Detect which cell encompasses the target text, then output its (x, y) center coordinate. 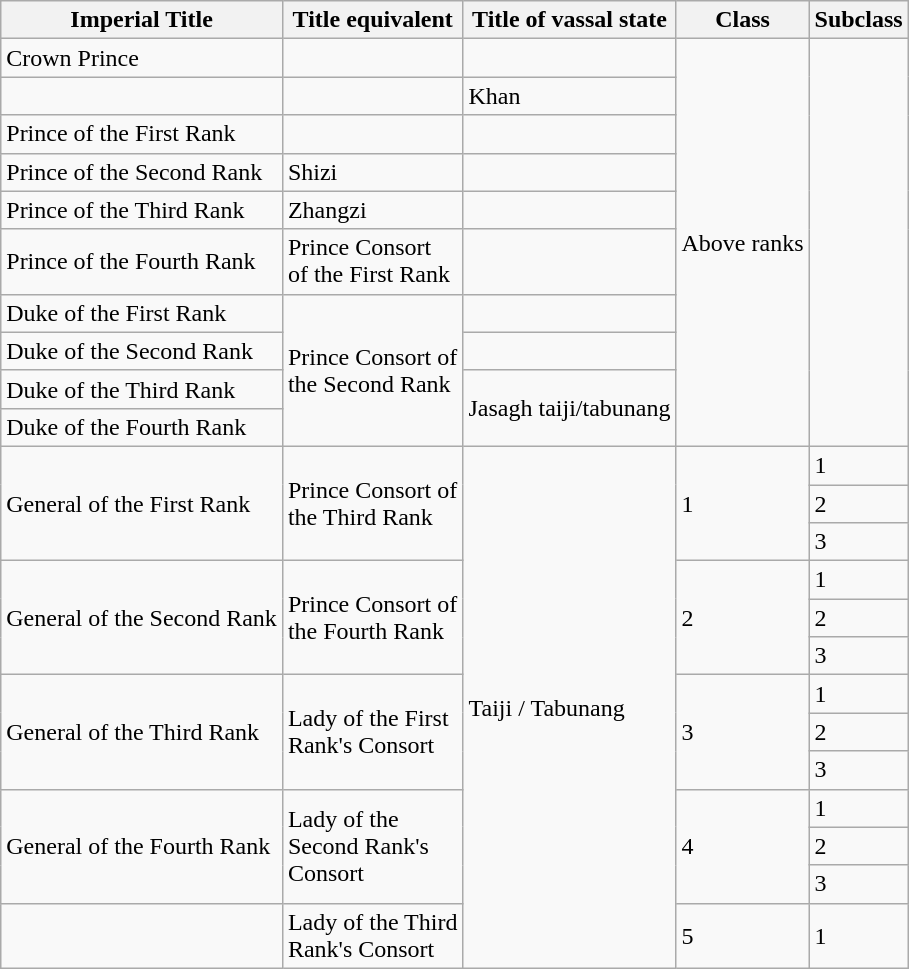
Prince Consort ofthe Fourth Rank (372, 618)
Lady of theSecond Rank'sConsort (372, 846)
Prince of the Third Rank (142, 210)
Prince Consort ofthe Third Rank (372, 503)
Jasagh taiji/tabunang (570, 408)
Taiji / Tabunang (570, 707)
Khan (570, 96)
Prince Consort ofthe Second Rank (372, 370)
Duke of the Third Rank (142, 389)
Subclass (858, 20)
Crown Prince (142, 58)
General of the Fourth Rank (142, 846)
5 (742, 936)
Imperial Title (142, 20)
4 (742, 846)
Duke of the Fourth Rank (142, 427)
Above ranks (742, 243)
Title equivalent (372, 20)
Prince of the Fourth Rank (142, 262)
General of the Second Rank (142, 618)
Zhangzi (372, 210)
Lady of the ThirdRank's Consort (372, 936)
Class (742, 20)
Prince of the First Rank (142, 134)
Duke of the Second Rank (142, 351)
General of the Third Rank (142, 732)
Prince Consortof the First Rank (372, 262)
Title of vassal state (570, 20)
Lady of the FirstRank's Consort (372, 732)
General of the First Rank (142, 503)
Prince of the Second Rank (142, 172)
Shizi (372, 172)
Duke of the First Rank (142, 313)
